Pinpoint the cell where the given text exists, returning its (X, Y) midpoint coordinate. 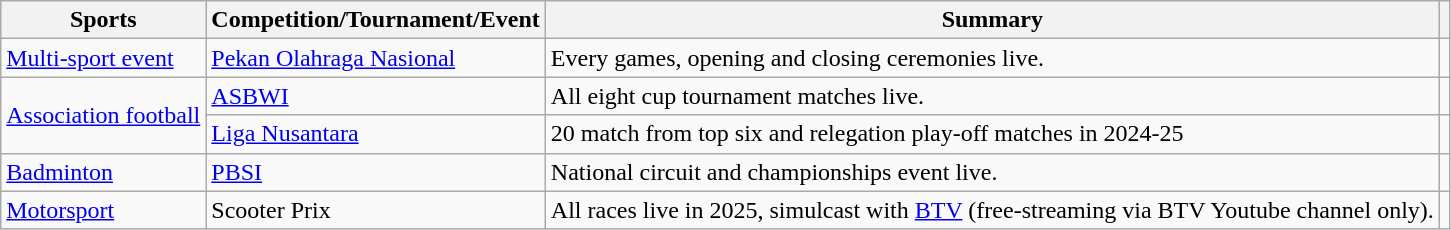
Liga Nusantara (376, 134)
Summary (992, 20)
Sports (104, 20)
Every games, opening and closing ceremonies live. (992, 58)
Association football (104, 115)
PBSI (376, 172)
All races live in 2025, simulcast with BTV (free-streaming via BTV Youtube channel only). (992, 210)
Badminton (104, 172)
Scooter Prix (376, 210)
Pekan Olahraga Nasional (376, 58)
ASBWI (376, 96)
Motorsport (104, 210)
National circuit and championships event live. (992, 172)
Multi-sport event (104, 58)
All eight cup tournament matches live. (992, 96)
20 match from top six and relegation play-off matches in 2024-25 (992, 134)
Competition/Tournament/Event (376, 20)
